Scan for the cell matching the given text and deliver its [X, Y] coordinate at center. 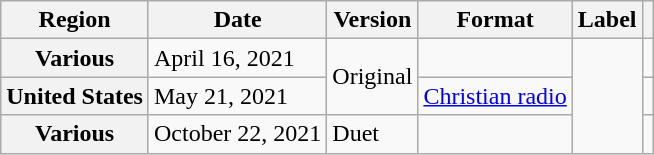
October 22, 2021 [237, 134]
Christian radio [495, 96]
Version [372, 20]
United States [75, 96]
May 21, 2021 [237, 96]
Date [237, 20]
Duet [372, 134]
Region [75, 20]
April 16, 2021 [237, 58]
Format [495, 20]
Original [372, 77]
Label [607, 20]
